Provide the (x, y) coordinate of the cell's center where the given text is located.  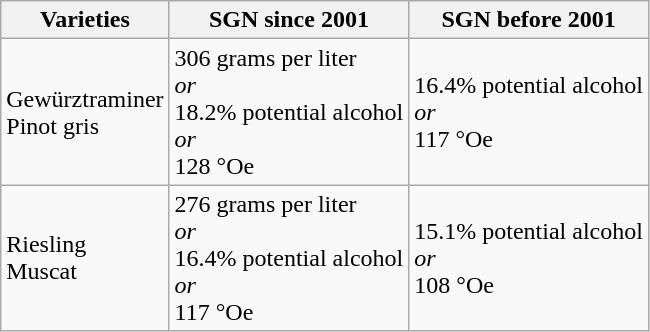
15.1% potential alcohol or 108 °Oe (529, 258)
SGN since 2001 (289, 20)
Varieties (85, 20)
306 grams per liter or 18.2% potential alcohol or 128 °Oe (289, 112)
SGN before 2001 (529, 20)
Gewürztraminer Pinot gris (85, 112)
16.4% potential alcohol or 117 °Oe (529, 112)
Riesling Muscat (85, 258)
276 grams per liter or 16.4% potential alcohol or 117 °Oe (289, 258)
